Return the [x, y] coordinate for the center point of the cell that contains the specified text.  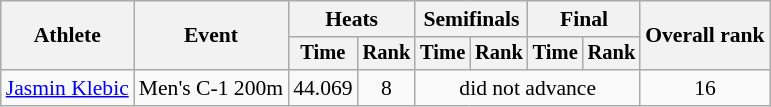
Event [211, 36]
Jasmin Klebic [68, 88]
Heats [352, 19]
did not advance [528, 88]
16 [704, 88]
Final [584, 19]
Men's C-1 200m [211, 88]
44.069 [322, 88]
Semifinals [471, 19]
8 [387, 88]
Overall rank [704, 36]
Athlete [68, 36]
